Search for the cell housing the specified text and yield its [x, y] center coordinate. 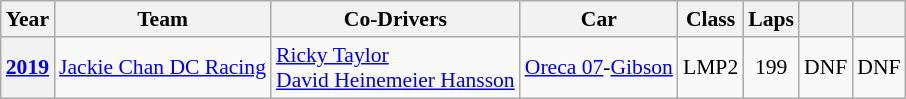
LMP2 [710, 68]
Oreca 07-Gibson [599, 68]
199 [771, 68]
Ricky Taylor David Heinemeier Hansson [396, 68]
Team [162, 19]
Year [28, 19]
Laps [771, 19]
Co-Drivers [396, 19]
Jackie Chan DC Racing [162, 68]
Class [710, 19]
2019 [28, 68]
Car [599, 19]
